Return the (x, y) coordinate for the center point of the cell that contains the specified text.  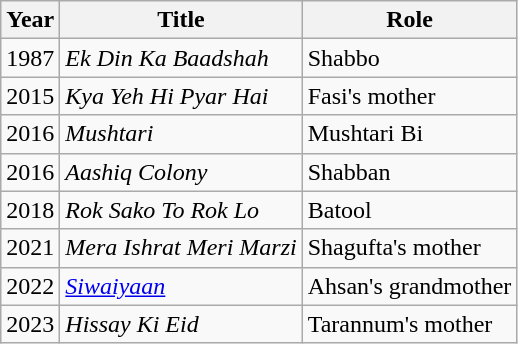
2018 (30, 210)
Kya Yeh Hi Pyar Hai (181, 96)
Ahsan's grandmother (410, 286)
Role (410, 20)
2015 (30, 96)
Hissay Ki Eid (181, 324)
2022 (30, 286)
Aashiq Colony (181, 172)
2023 (30, 324)
Fasi's mother (410, 96)
Shagufta's mother (410, 248)
Siwaiyaan (181, 286)
Shabban (410, 172)
1987 (30, 58)
Mera Ishrat Meri Marzi (181, 248)
Shabbo (410, 58)
Mushtari Bi (410, 134)
Mushtari (181, 134)
Ek Din Ka Baadshah (181, 58)
Rok Sako To Rok Lo (181, 210)
Year (30, 20)
Batool (410, 210)
Title (181, 20)
Tarannum's mother (410, 324)
2021 (30, 248)
